Detect which cell encompasses the target text, then output its [X, Y] center coordinate. 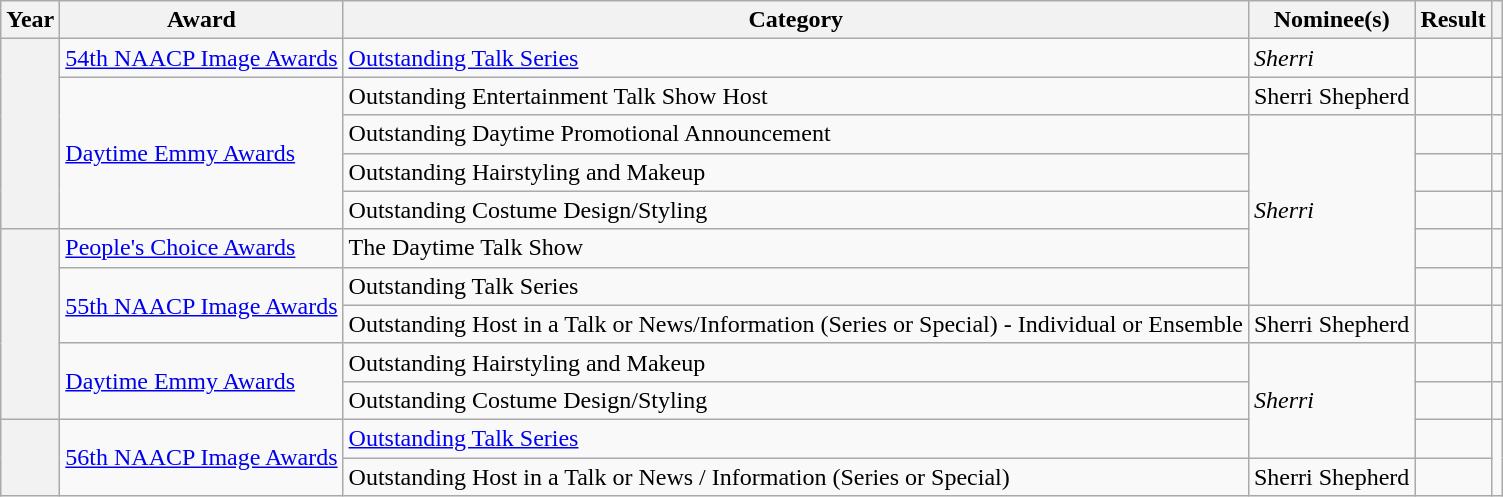
Outstanding Entertainment Talk Show Host [796, 96]
56th NAACP Image Awards [202, 457]
Award [202, 20]
Outstanding Host in a Talk or News/Information (Series or Special) - Individual or Ensemble [796, 324]
Category [796, 20]
Outstanding Host in a Talk or News / Information (Series or Special) [796, 477]
The Daytime Talk Show [796, 248]
55th NAACP Image Awards [202, 305]
Result [1453, 20]
Outstanding Daytime Promotional Announcement [796, 134]
Nominee(s) [1331, 20]
Year [30, 20]
54th NAACP Image Awards [202, 58]
People's Choice Awards [202, 248]
